Capture the cell that displays the provided text and extract its (x, y) central coordinate. 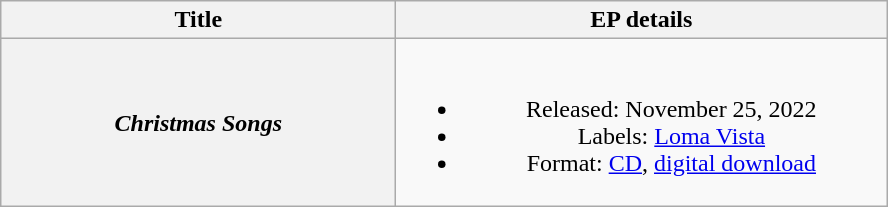
Christmas Songs (198, 122)
Title (198, 20)
EP details (642, 20)
Released: November 25, 2022Labels: Loma VistaFormat: CD, digital download (642, 122)
